Determine the [X, Y] coordinate at the center of the cell enclosing the given text.  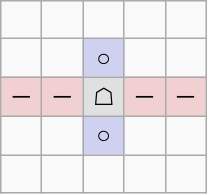
☖ [104, 97]
